Return [x, y] of the center of cell containing provided text 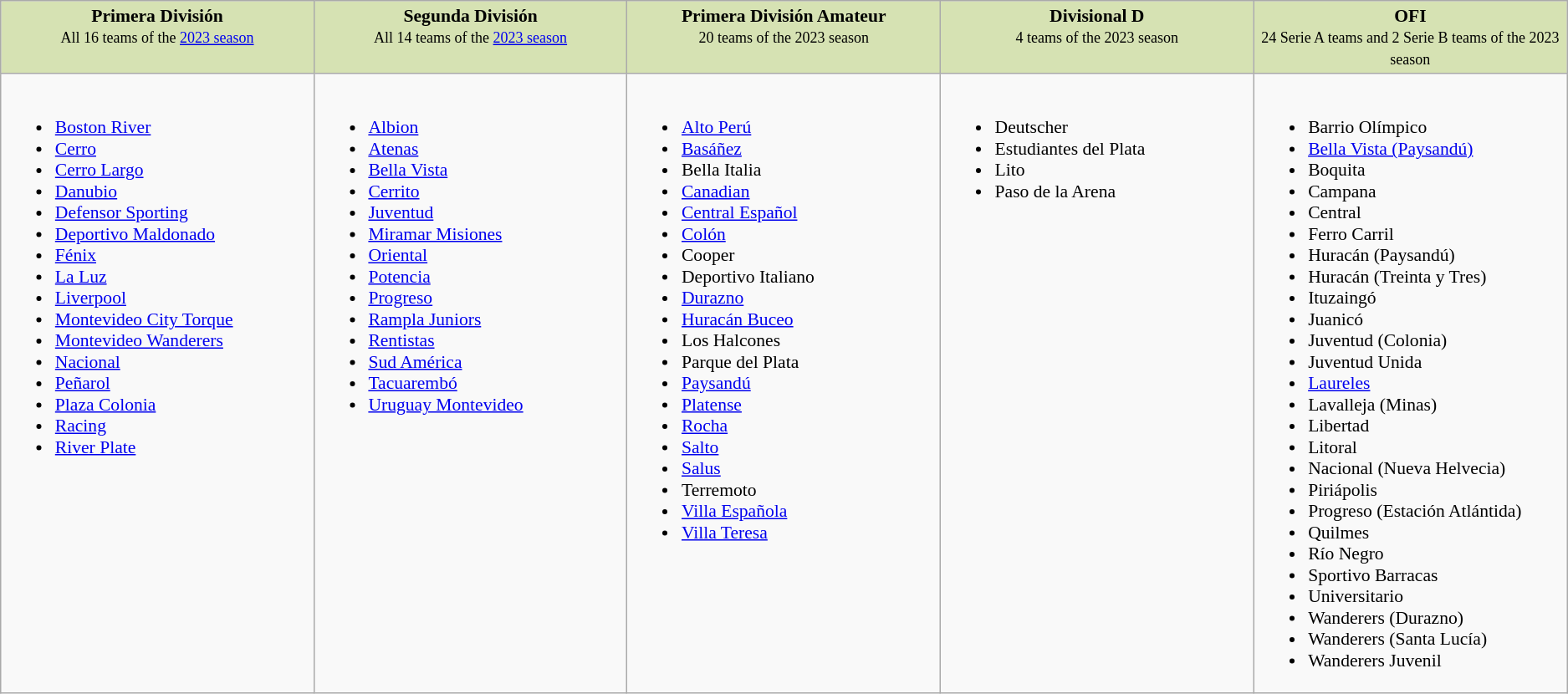
OFI24 Serie A teams and 2 Serie B teams of the 2023 season [1410, 37]
Primera DivisiónAll 16 teams of the 2023 season [157, 37]
Primera División Amateur20 teams of the 2023 season [784, 37]
Divisional D4 teams of the 2023 season [1097, 37]
Segunda DivisiónAll 14 teams of the 2023 season [470, 37]
AlbionAtenasBella VistaCerritoJuventudMiramar MisionesOrientalPotenciaProgresoRampla JuniorsRentistasSud AméricaTacuarembóUruguay Montevideo [470, 384]
DeutscherEstudiantes del PlataLitoPaso de la Arena [1097, 384]
